Extract the (X, Y) coordinate from the center of the cell holding the provided text.  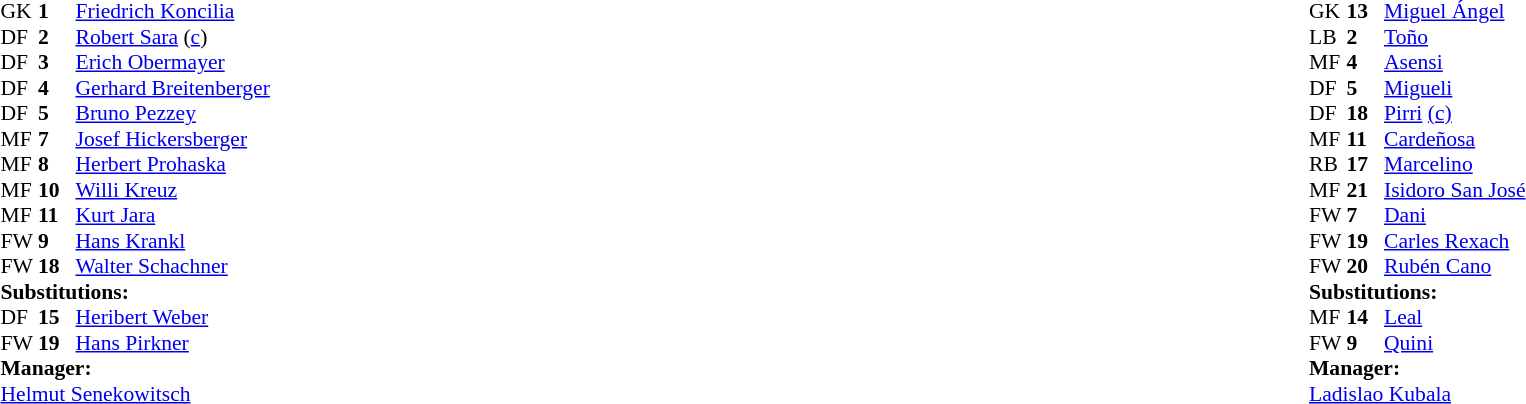
Heribert Weber (173, 317)
20 (1365, 267)
Asensi (1455, 63)
RB (1328, 165)
Dani (1455, 215)
Kurt Jara (173, 215)
8 (57, 165)
Quini (1455, 343)
LB (1328, 37)
Marcelino (1455, 165)
Bruno Pezzey (173, 113)
17 (1365, 165)
Hans Pirkner (173, 343)
Isidoro San José (1455, 190)
21 (1365, 190)
Rubén Cano (1455, 267)
Erich Obermayer (173, 63)
Cardeñosa (1455, 139)
3 (57, 63)
Hans Krankl (173, 241)
Pirri (c) (1455, 113)
Willi Kreuz (173, 190)
Leal (1455, 317)
Robert Sara (c) (173, 37)
14 (1365, 317)
15 (57, 317)
Josef Hickersberger (173, 139)
Gerhard Breitenberger (173, 88)
10 (57, 190)
Walter Schachner (173, 267)
Carles Rexach (1455, 241)
Toño (1455, 37)
Herbert Prohaska (173, 165)
Migueli (1455, 88)
